Identify which cell holds the provided text, then report its [X, Y] central coordinate. 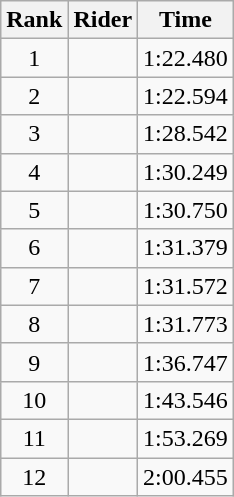
12 [34, 477]
10 [34, 400]
1:22.480 [186, 58]
9 [34, 362]
1:30.750 [186, 210]
3 [34, 134]
1:22.594 [186, 96]
1:31.572 [186, 286]
5 [34, 210]
1:30.249 [186, 172]
1:28.542 [186, 134]
2 [34, 96]
1:31.773 [186, 324]
1:43.546 [186, 400]
6 [34, 248]
1:53.269 [186, 438]
Rider [103, 20]
Rank [34, 20]
Time [186, 20]
4 [34, 172]
2:00.455 [186, 477]
1:31.379 [186, 248]
1 [34, 58]
8 [34, 324]
11 [34, 438]
7 [34, 286]
1:36.747 [186, 362]
